From the cell containing the given text, extract its center point as [X, Y] coordinate. 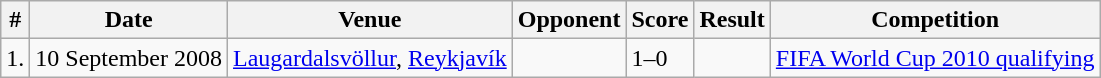
Venue [370, 20]
Laugardalsvöllur, Reykjavík [370, 58]
# [16, 20]
Competition [935, 20]
1–0 [660, 58]
Result [732, 20]
Opponent [569, 20]
1. [16, 58]
FIFA World Cup 2010 qualifying [935, 58]
10 September 2008 [129, 58]
Date [129, 20]
Score [660, 20]
